Return (x, y) of the center of cell containing provided text 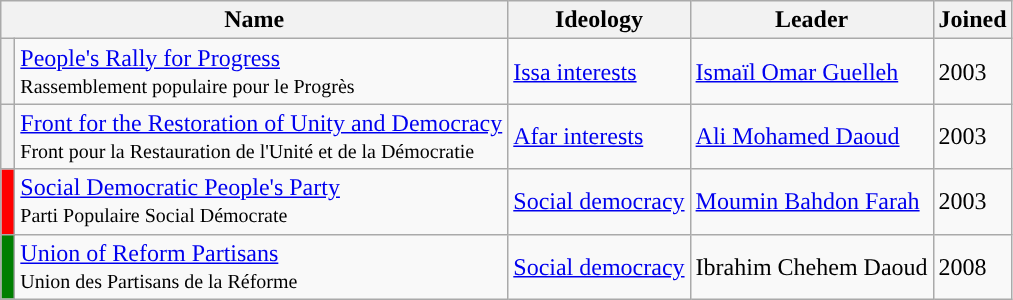
Social Democratic People's PartyParti Populaire Social Démocrate (262, 202)
Ideology (599, 20)
Afar interests (599, 136)
2008 (972, 266)
Joined (972, 20)
Ibrahim Chehem Daoud (812, 266)
Leader (812, 20)
Moumin Bahdon Farah (812, 202)
Name (254, 20)
Front for the Restoration of Unity and DemocracyFront pour la Restauration de l'Unité et de la Démocratie (262, 136)
People's Rally for ProgressRassemblement populaire pour le Progrès (262, 72)
Ali Mohamed Daoud (812, 136)
Ismaïl Omar Guelleh (812, 72)
Issa interests (599, 72)
Union of Reform PartisansUnion des Partisans de la Réforme (262, 266)
